Find where the given text appears and provide that cell's center as [X, Y] coordinate. 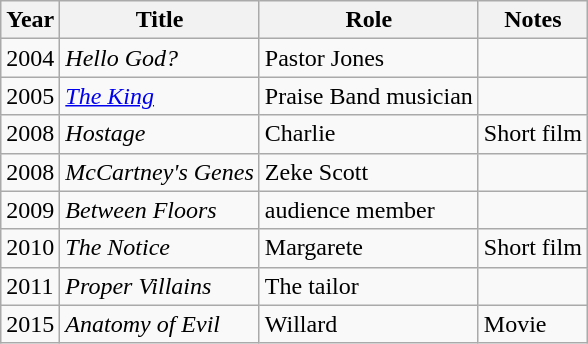
Hostage [160, 134]
The King [160, 96]
Notes [532, 20]
Margarete [368, 248]
Title [160, 20]
2009 [30, 210]
Year [30, 20]
The tailor [368, 286]
Willard [368, 324]
2010 [30, 248]
Proper Villains [160, 286]
2005 [30, 96]
McCartney's Genes [160, 172]
Zeke Scott [368, 172]
Movie [532, 324]
2015 [30, 324]
Praise Band musician [368, 96]
The Notice [160, 248]
Pastor Jones [368, 58]
2011 [30, 286]
Between Floors [160, 210]
audience member [368, 210]
2004 [30, 58]
Charlie [368, 134]
Anatomy of Evil [160, 324]
Role [368, 20]
Hello God? [160, 58]
